Identify which cell holds the provided text, then report its (X, Y) central coordinate. 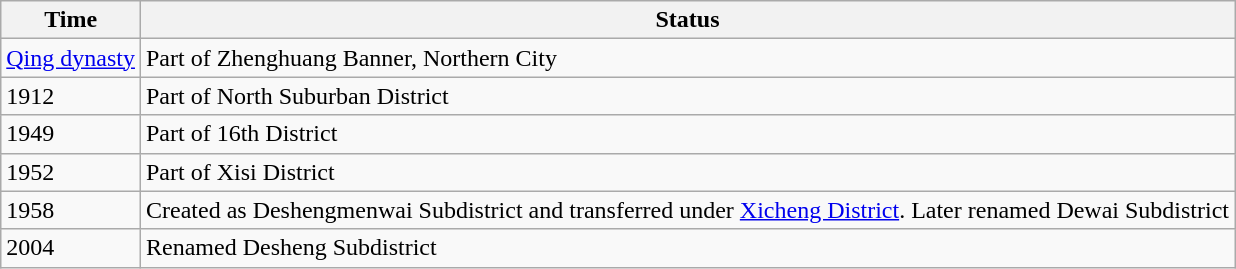
1949 (71, 134)
Part of 16th District (687, 134)
Qing dynasty (71, 58)
Created as Deshengmenwai Subdistrict and transferred under Xicheng District. Later renamed Dewai Subdistrict (687, 210)
Part of Xisi District (687, 172)
Renamed Desheng Subdistrict (687, 248)
1912 (71, 96)
Time (71, 20)
1958 (71, 210)
Part of Zhenghuang Banner, Northern City (687, 58)
Status (687, 20)
2004 (71, 248)
Part of North Suburban District (687, 96)
1952 (71, 172)
